Pinpoint the cell where the given text exists, returning its [x, y] midpoint coordinate. 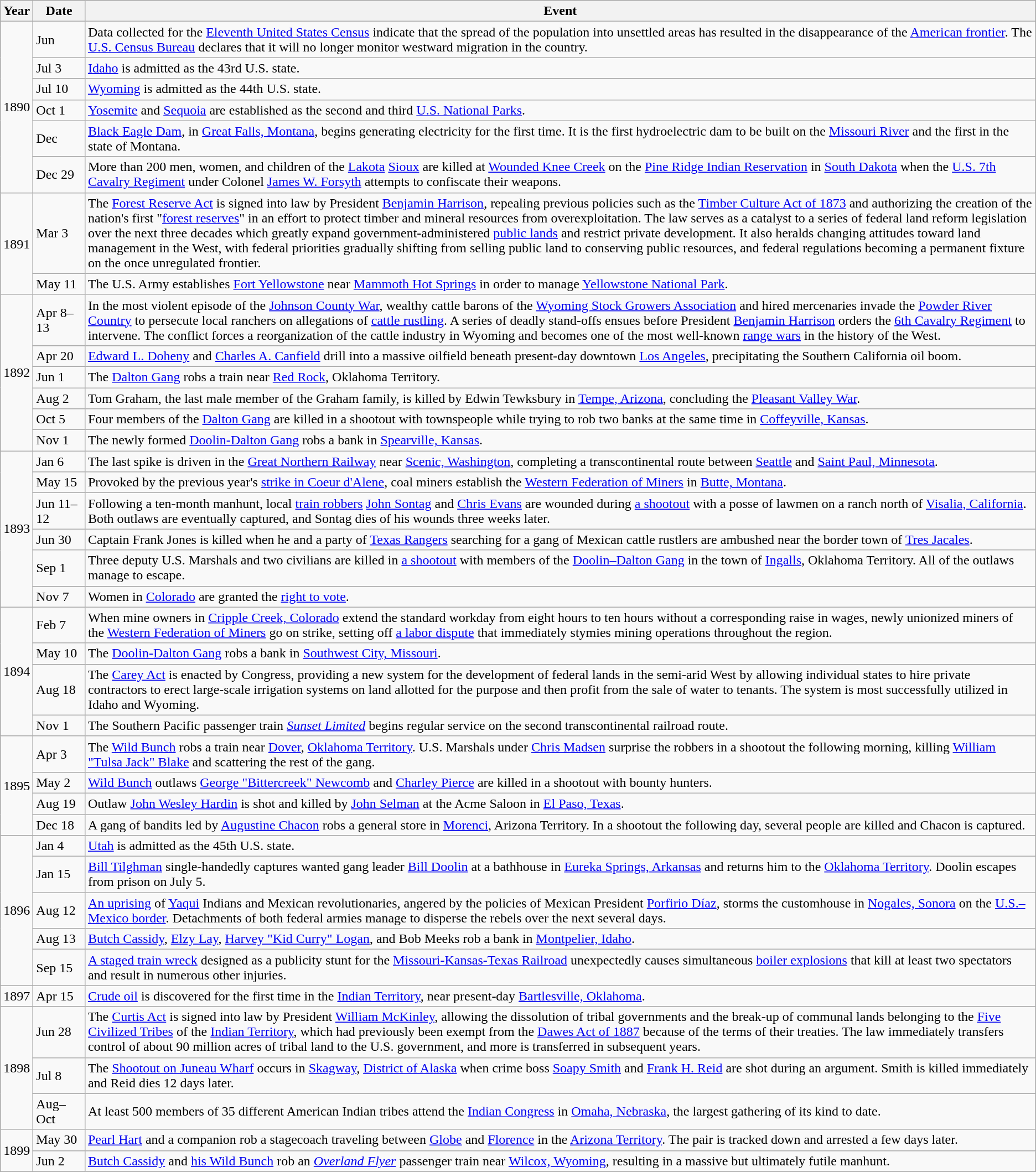
The Dalton Gang robs a train near Red Rock, Oklahoma Territory. [560, 377]
At least 500 members of 35 different American Indian tribes attend the Indian Congress in Omaha, Nebraska, the largest gathering of its kind to date. [560, 1111]
Jul 8 [59, 1076]
May 11 [59, 284]
Jun 30 [59, 540]
Apr 8–13 [59, 320]
Oct 5 [59, 419]
Wild Bunch outlaws George "Bittercreek" Newcomb and Charley Pierce are killed in a shootout with bounty hunters. [560, 782]
1891 [17, 243]
Oct 1 [59, 110]
Jun 11–12 [59, 511]
Dec [59, 138]
Aug–Oct [59, 1111]
Butch Cassidy and his Wild Bunch rob an Overland Flyer passenger train near Wilcox, Wyoming, resulting in a massive but ultimately futile manhunt. [560, 1161]
Idaho is admitted as the 43rd U.S. state. [560, 68]
Year [17, 11]
Apr 15 [59, 996]
Jul 10 [59, 89]
Aug 13 [59, 939]
Dec 29 [59, 175]
Jun 1 [59, 377]
Jan 15 [59, 874]
Jun [59, 40]
1899 [17, 1150]
Women in Colorado are granted the right to vote. [560, 597]
The Doolin-Dalton Gang robs a bank in Southwest City, Missouri. [560, 654]
Jun 28 [59, 1032]
Date [59, 11]
1890 [17, 107]
Jan 4 [59, 846]
Nov 7 [59, 597]
Jun 2 [59, 1161]
1895 [17, 786]
Outlaw John Wesley Hardin is shot and killed by John Selman at the Acme Saloon in El Paso, Texas. [560, 803]
Crude oil is discovered for the first time in the Indian Territory, near present-day Bartlesville, Oklahoma. [560, 996]
1894 [17, 672]
Utah is admitted as the 45th U.S. state. [560, 846]
Yosemite and Sequoia are established as the second and third U.S. National Parks. [560, 110]
Aug 18 [59, 689]
Event [560, 11]
Mar 3 [59, 233]
Dec 18 [59, 825]
The U.S. Army establishes Fort Yellowstone near Mammoth Hot Springs in order to manage Yellowstone National Park. [560, 284]
The newly formed Doolin-Dalton Gang robs a bank in Spearville, Kansas. [560, 440]
1893 [17, 529]
May 2 [59, 782]
Tom Graham, the last male member of the Graham family, is killed by Edwin Tewksbury in Tempe, Arizona, concluding the Pleasant Valley War. [560, 398]
May 15 [59, 483]
1897 [17, 996]
Jan 6 [59, 461]
Apr 3 [59, 754]
Sep 15 [59, 967]
Jul 3 [59, 68]
May 10 [59, 654]
Butch Cassidy, Elzy Lay, Harvey "Kid Curry" Logan, and Bob Meeks rob a bank in Montpelier, Idaho. [560, 939]
1896 [17, 911]
May 30 [59, 1140]
The Southern Pacific passenger train Sunset Limited begins regular service on the second transcontinental railroad route. [560, 725]
Aug 12 [59, 911]
Aug 2 [59, 398]
Apr 20 [59, 356]
Wyoming is admitted as the 44th U.S. state. [560, 89]
Sep 1 [59, 568]
1898 [17, 1068]
Provoked by the previous year's strike in Coeur d'Alene, coal miners establish the Western Federation of Miners in Butte, Montana. [560, 483]
Four members of the Dalton Gang are killed in a shootout with townspeople while trying to rob two banks at the same time in Coffeyville, Kansas. [560, 419]
1892 [17, 372]
Feb 7 [59, 625]
Aug 19 [59, 803]
